Pinpoint the cell where the given text exists, returning its [X, Y] midpoint coordinate. 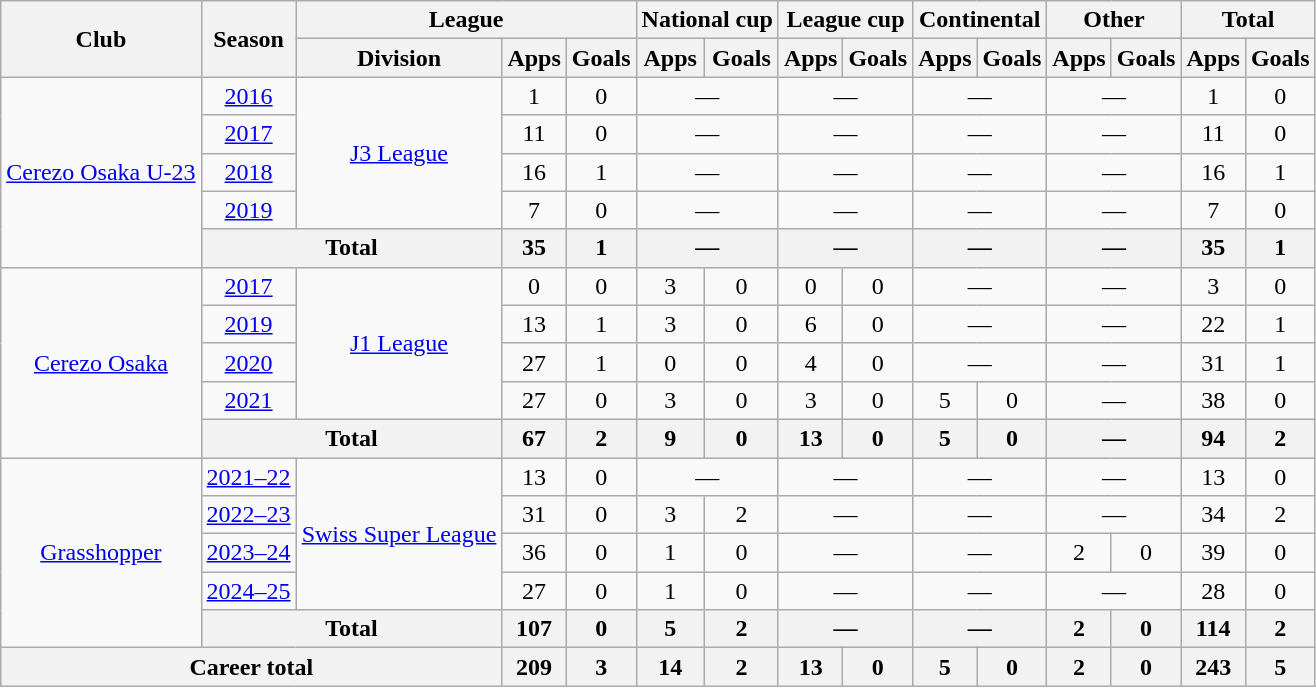
League cup [845, 20]
Division [399, 58]
6 [810, 324]
2016 [248, 96]
J3 League [399, 153]
14 [670, 667]
2020 [248, 362]
Cerezo Osaka [101, 362]
2022–23 [248, 515]
209 [534, 667]
National cup [707, 20]
League [466, 20]
67 [534, 438]
Cerezo Osaka U-23 [101, 172]
39 [1213, 553]
243 [1213, 667]
28 [1213, 591]
Continental [980, 20]
2024–25 [248, 591]
114 [1213, 629]
36 [534, 553]
38 [1213, 400]
22 [1213, 324]
Grasshopper [101, 553]
2018 [248, 172]
2021–22 [248, 477]
Club [101, 39]
2021 [248, 400]
34 [1213, 515]
J1 League [399, 343]
107 [534, 629]
Other [1114, 20]
Swiss Super League [399, 534]
Season [248, 39]
2023–24 [248, 553]
Career total [252, 667]
94 [1213, 438]
9 [670, 438]
4 [810, 362]
